Capture the cell that displays the provided text and extract its [X, Y] central coordinate. 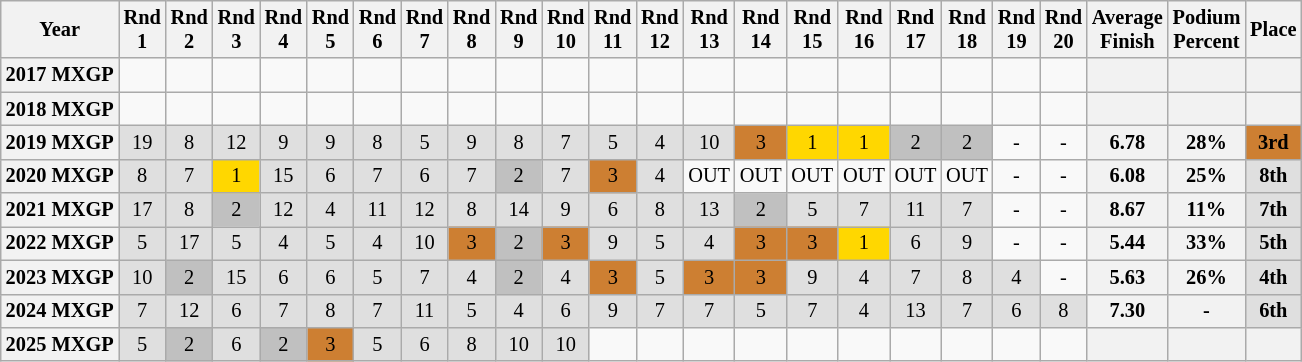
Rnd10 [566, 29]
Rnd14 [761, 29]
Rnd7 [424, 29]
Rnd17 [916, 29]
6th [1273, 311]
2023 MXGP [60, 277]
Rnd3 [236, 29]
2017 MXGP [60, 75]
5.63 [1128, 277]
4th [1273, 277]
Rnd9 [518, 29]
19 [142, 142]
2019 MXGP [60, 142]
2024 MXGP [60, 311]
Rnd1 [142, 29]
6.78 [1128, 142]
Rnd11 [612, 29]
26% [1207, 277]
7th [1273, 210]
3rd [1273, 142]
11% [1207, 210]
Rnd6 [378, 29]
14 [518, 210]
8th [1273, 176]
Rnd16 [864, 29]
Rnd4 [284, 29]
Rnd18 [967, 29]
2022 MXGP [60, 243]
PodiumPercent [1207, 29]
8.67 [1128, 210]
Rnd5 [330, 29]
AverageFinish [1128, 29]
2018 MXGP [60, 109]
Rnd20 [1064, 29]
Rnd2 [190, 29]
7.30 [1128, 311]
Rnd12 [660, 29]
5.44 [1128, 243]
25% [1207, 176]
33% [1207, 243]
Year [60, 29]
Rnd13 [709, 29]
2025 MXGP [60, 344]
Rnd19 [1016, 29]
Rnd8 [472, 29]
6.08 [1128, 176]
Rnd15 [813, 29]
2021 MXGP [60, 210]
5th [1273, 243]
Place [1273, 29]
28% [1207, 142]
2020 MXGP [60, 176]
